Find where the given text appears and provide that cell's center as [x, y] coordinate. 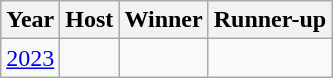
Winner [164, 20]
Runner-up [270, 20]
Host [90, 20]
Year [30, 20]
2023 [30, 58]
